Scan for the cell matching the given text and deliver its [x, y] coordinate at center. 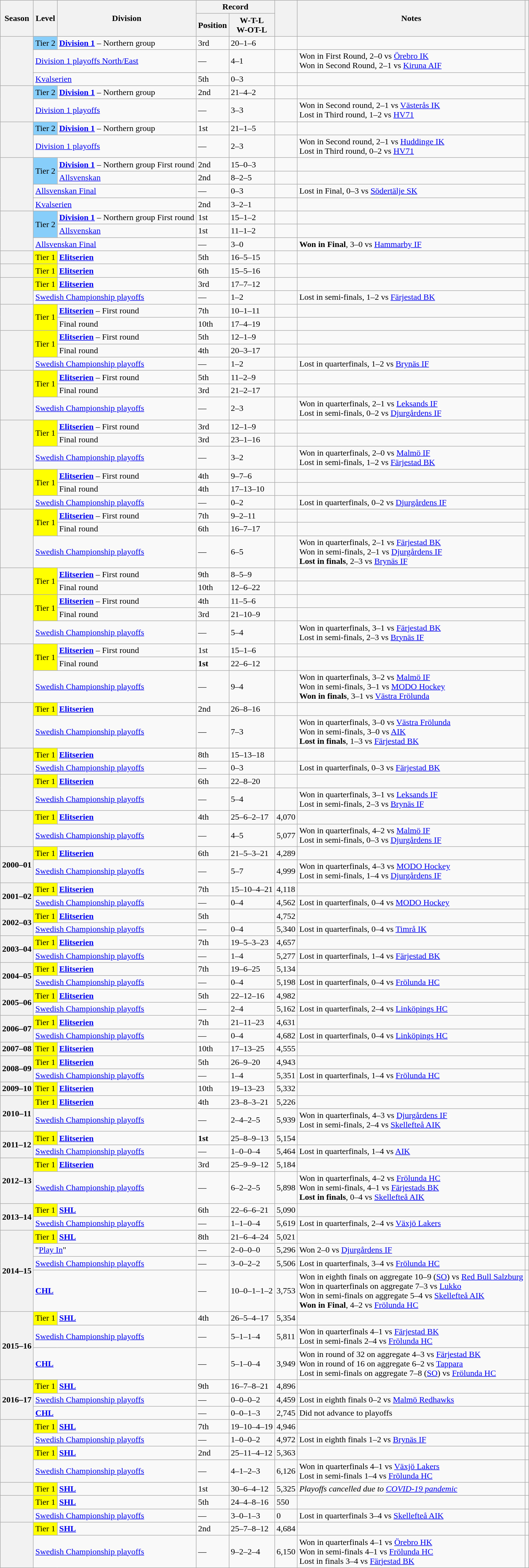
2–0–0–0 [252, 1250]
2013–14 [17, 1217]
20–3–17 [252, 350]
550 [286, 1502]
3–3 [252, 110]
10–0–1–1–2 [252, 1291]
2006–07 [17, 1029]
2016–17 [17, 1400]
4,682 [286, 1036]
Won in quarterfinals, 4–2 vs Frölunda HCWon in semi-finals, 4–1 vs Färjestads BK Lost in finals, 0–4 vs Skellefteå AIK [411, 1187]
5,354 [286, 1318]
Won in quarterfinals, 4–2 vs Malmö IFLost in semi-finals, 0–3 vs Djurgårdens IF [411, 835]
17–7–12 [252, 284]
16–5–15 [252, 257]
Won in quarterfinals, 4–3 vs MODO HockeyLost in semi-finals, 1–4 vs Djurgårdens IF [411, 871]
Playoffs cancelled due to COVID-19 pandemic [411, 1489]
6–5 [252, 552]
21–6–4–24 [252, 1237]
3–0–2–2 [252, 1263]
Lost in quarterfinals, 1–4 vs Frölunda HC [411, 1075]
2,745 [286, 1413]
2010–11 [17, 1113]
2011–12 [17, 1145]
5,134 [286, 969]
11–5–6 [252, 601]
4,943 [286, 1062]
4–1 [252, 61]
1–0–0–4 [252, 1151]
Won in quarterfinals, 4–3 vs Djurgårdens IFLost in semi-finals, 2–4 vs Skellefteå AIK [411, 1120]
26–8–16 [252, 709]
19–13–23 [252, 1089]
24–4–8–16 [252, 1502]
5–1–1–4 [252, 1336]
8–5–9 [252, 574]
Won in quarterfinals, 2–1 vs Leksands IFLost in semi-finals, 0–2 vs Djurgårdens IF [411, 408]
0–0–1–3 [252, 1413]
5,198 [286, 982]
26–9–20 [252, 1062]
15–0–3 [252, 164]
Won in quarterfinals, 3–0 vs Västra FrölundaWon in semi-finals, 3–0 vs AIK Lost in finals, 1–3 vs Färjestad BK [411, 732]
5,811 [286, 1336]
23–1–16 [252, 440]
6–2–2–5 [252, 1187]
Won in quarterfinals 4–1 vs Färjestad BKLost in semi-finals 2–4 vs Frölunda HC [411, 1336]
4,289 [286, 853]
4,972 [286, 1439]
21–4–2 [252, 92]
Lost in quarterfinals, 1–4 vs Färjestad BK [411, 956]
15–13–18 [252, 755]
Lost in quarterfinals, 2–4 vs Linköpings HC [411, 1009]
15–10–4–21 [252, 889]
5,332 [286, 1089]
6,150 [286, 1552]
19–6–25 [252, 969]
5,325 [286, 1489]
30–6–4–12 [252, 1489]
15–1–2 [252, 218]
25–8–9–13 [252, 1138]
Lost in quarterfinals, 0–4 vs MODO Hockey [411, 902]
Lost in quarterfinals, 0–4 vs Timrå IK [411, 929]
Position [213, 25]
19–10–4–19 [252, 1426]
2012–13 [17, 1181]
23–8–3–21 [252, 1102]
9–2–11 [252, 516]
5,184 [286, 1164]
5,464 [286, 1151]
4–1–2–3 [252, 1471]
4,070 [286, 817]
4,896 [286, 1386]
10–1–11 [252, 311]
0–2 [252, 502]
7–3 [252, 732]
0 [286, 1516]
16–7–8–21 [252, 1386]
4,946 [286, 1426]
"Play In" [115, 1250]
11–1–2 [252, 231]
Won 2–0 vs Djurgårdens IF [411, 1250]
19–5–3–23 [252, 942]
Lost in quarterfinals 3–4 vs Skellefteå AIK [411, 1516]
4,459 [286, 1400]
3–0–1–3 [252, 1516]
2005–06 [17, 1002]
4,999 [286, 871]
4,562 [286, 902]
21–1–5 [252, 128]
Season [17, 18]
5,351 [286, 1075]
Lost in quarterfinals, 2–4 vs Växjö Lakers [411, 1224]
5,296 [286, 1250]
Won in Final, 3–0 vs Hammarby IF [411, 244]
Lost in quarterfinals, 1–4 vs AIK [411, 1151]
Won in Second round, 2–1 vs Västerås IKLost in Third round, 1–2 vs HV71 [411, 110]
3–2 [252, 458]
1–1–0–4 [252, 1224]
3,753 [286, 1291]
3–0 [252, 244]
Won in quarterfinals, 2–0 vs Malmö IFLost in semi-finals, 1–2 vs Färjestad BK [411, 458]
3–2–1 [252, 204]
15–5–16 [252, 271]
Division 1 playoffs North/East [115, 61]
Lost in quarterfinals, 0–2 vs Djurgårdens IF [411, 502]
Did not advance to playoffs [411, 1413]
17–13–10 [252, 489]
6,126 [286, 1471]
5–1–0–4 [252, 1364]
11–2–9 [252, 377]
5,898 [286, 1187]
Lost in quarterfinals, 0–3 vs Färjestad BK [411, 768]
5,154 [286, 1138]
22–6–6–21 [252, 1210]
Won in quarterfinals 4–1 vs Örebro HKWon in semi-finals 4–1 vs Frölunda HC Lost in finals 3–4 vs Färjestad BK [411, 1552]
Lost in quarterfinals, 3–4 vs Frölunda HC [411, 1263]
21–2–17 [252, 390]
4,684 [286, 1529]
Lost in quarterfinals, 0–4 vs Linköpings HC [411, 1036]
5,226 [286, 1102]
15–1–6 [252, 650]
17–4–19 [252, 324]
2000–01 [17, 864]
5,077 [286, 835]
25–6–2–17 [252, 817]
17–13–25 [252, 1049]
2007–08 [17, 1049]
Won in quarterfinals, 3–1 vs Leksands IFLost in semi-finals, 2–3 vs Brynäs IF [411, 799]
Won in Second round, 2–1 vs Huddinge IKLost in Third round, 0–2 vs HV71 [411, 146]
4,631 [286, 1022]
2014–15 [17, 1271]
0–0–0–2 [252, 1400]
4,118 [286, 889]
Won in quarterfinals, 3–1 vs Färjestad BKLost in semi-finals, 2–3 vs Brynäs IF [411, 632]
9–2–2–4 [252, 1552]
Won in quarterfinals 4–1 vs Växjö LakersLost in semi-finals 1–4 vs Frölunda HC [411, 1471]
Lost in Final, 0–3 vs Södertälje SK [411, 191]
22–6–12 [252, 663]
5,363 [286, 1453]
Won in quarterfinals, 3–2 vs Malmö IFWon in semi-finals, 3–1 vs MODO Hockey Won in finals, 3–1 vs Västra Frölunda [411, 686]
25–7–8–12 [252, 1529]
2–4 [252, 1009]
26–5–4–17 [252, 1318]
Lost in quarterfinals, 0–4 vs Frölunda HC [411, 982]
2008–09 [17, 1069]
Won in First Round, 2–0 vs Örebro IK Won in Second Round, 2–1 vs Kiruna AIF [411, 61]
W-T-LW-OT-L [252, 25]
Lost in semi-finals, 1–2 vs Färjestad BK [411, 297]
2009–10 [17, 1089]
Lost in eighth finals 1–2 vs Brynäs IF [411, 1439]
2004–05 [17, 976]
9–4 [252, 686]
Won in quarterfinals, 2–1 vs Färjestad BKWon in semi-finals, 2–1 vs Djurgårdens IF Lost in finals, 2–3 vs Brynäs IF [411, 552]
21–5–3–21 [252, 853]
25–9–9–12 [252, 1164]
5,506 [286, 1263]
9–7–6 [252, 476]
2002–03 [17, 922]
1–0–0–2 [252, 1439]
21–11–23 [252, 1022]
25–11–4–12 [252, 1453]
2001–02 [17, 896]
Lost in eighth finals 0–2 vs Malmö Redhawks [411, 1400]
Division [127, 18]
3,949 [286, 1364]
16–7–17 [252, 529]
4–5 [252, 835]
5–7 [252, 871]
20–1–6 [252, 43]
5,619 [286, 1224]
22–8–20 [252, 781]
Level [45, 18]
2–4–2–5 [252, 1120]
Lost in quarterfinals, 1–2 vs Brynäs IF [411, 364]
4,555 [286, 1049]
8–2–5 [252, 177]
5,277 [286, 956]
22–12–16 [252, 996]
Notes [411, 18]
21–10–9 [252, 614]
2003–04 [17, 949]
5,939 [286, 1120]
4,752 [286, 916]
5,021 [286, 1237]
5,090 [286, 1210]
4,657 [286, 942]
5,162 [286, 1009]
5,340 [286, 929]
4,982 [286, 996]
12–6–22 [252, 588]
Record [235, 7]
2015–16 [17, 1346]
